Determine the [x, y] coordinate at the center of the cell enclosing the given text.  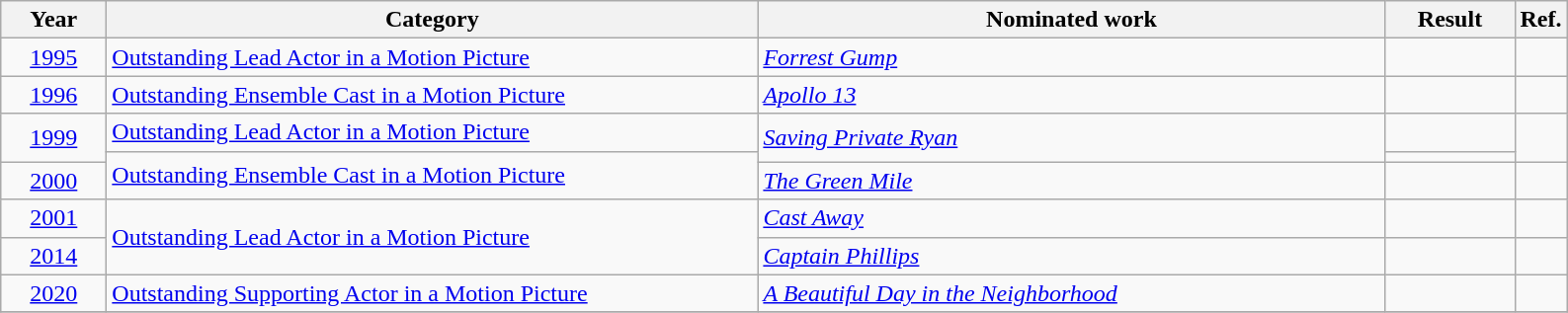
2020 [53, 293]
Cast Away [1071, 218]
Result [1450, 20]
1996 [53, 95]
Nominated work [1071, 20]
Ref. [1541, 20]
2000 [53, 181]
Outstanding Supporting Actor in a Motion Picture [433, 293]
2001 [53, 218]
The Green Mile [1071, 181]
A Beautiful Day in the Neighborhood [1071, 293]
Year [53, 20]
2014 [53, 256]
1995 [53, 57]
Captain Phillips [1071, 256]
Saving Private Ryan [1071, 138]
Forrest Gump [1071, 57]
Apollo 13 [1071, 95]
1999 [53, 138]
Category [433, 20]
